Output the (X, Y) coordinate of the center of the cell containing the given text.  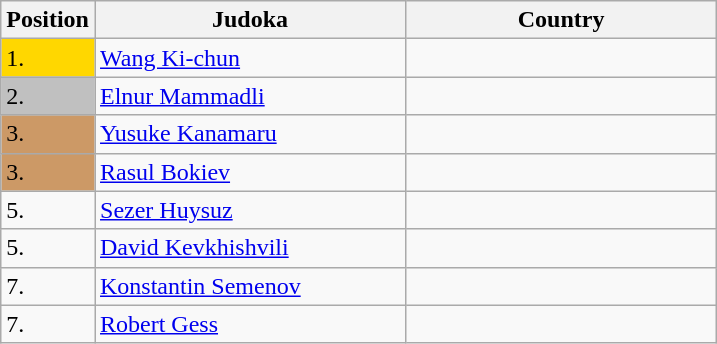
Konstantin Semenov (250, 286)
Judoka (250, 20)
Robert Gess (250, 324)
2. (48, 96)
Elnur Mammadli (250, 96)
Rasul Bokiev (250, 172)
1. (48, 58)
Position (48, 20)
Yusuke Kanamaru (250, 134)
Wang Ki-chun (250, 58)
Country (562, 20)
David Kevkhishvili (250, 248)
Sezer Huysuz (250, 210)
